Search for the cell housing the specified text and yield its (x, y) center coordinate. 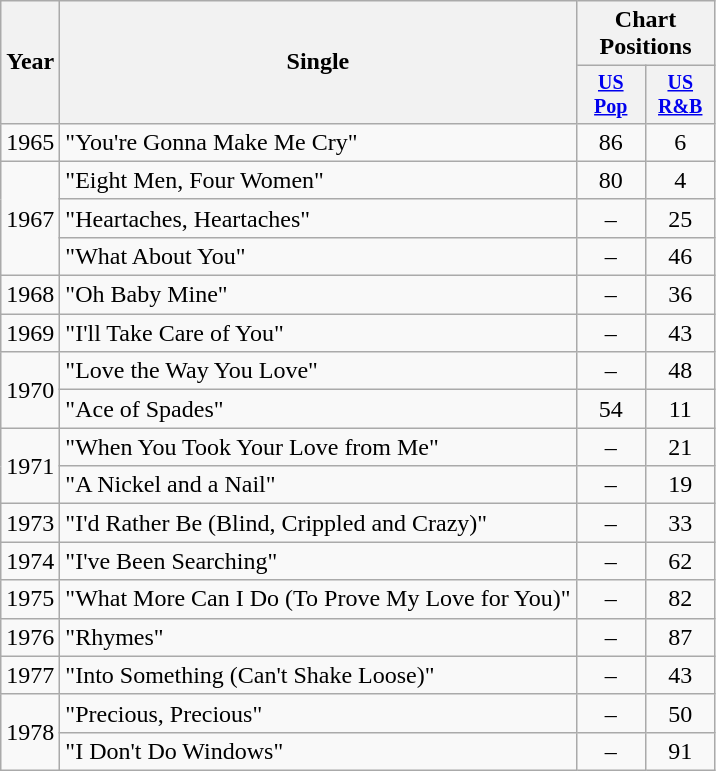
"You're Gonna Make Me Cry" (318, 142)
1969 (30, 333)
"What About You" (318, 256)
91 (680, 751)
Year (30, 62)
21 (680, 447)
1975 (30, 599)
4 (680, 180)
US Pop (610, 94)
1968 (30, 295)
Chart Positions (646, 34)
1974 (30, 561)
33 (680, 523)
46 (680, 256)
"I Don't Do Windows" (318, 751)
"Oh Baby Mine" (318, 295)
87 (680, 637)
50 (680, 713)
"Precious, Precious" (318, 713)
54 (610, 409)
"A Nickel and a Nail" (318, 485)
1971 (30, 466)
"Love the Way You Love" (318, 371)
"I've Been Searching" (318, 561)
Single (318, 62)
"Ace of Spades" (318, 409)
1967 (30, 218)
"Rhymes" (318, 637)
"Eight Men, Four Women" (318, 180)
"When You Took Your Love from Me" (318, 447)
1976 (30, 637)
1970 (30, 390)
80 (610, 180)
11 (680, 409)
62 (680, 561)
1978 (30, 732)
6 (680, 142)
25 (680, 218)
48 (680, 371)
USR&B (680, 94)
"What More Can I Do (To Prove My Love for You)" (318, 599)
1973 (30, 523)
"Heartaches, Heartaches" (318, 218)
36 (680, 295)
82 (680, 599)
"I'd Rather Be (Blind, Crippled and Crazy)" (318, 523)
1977 (30, 675)
"I'll Take Care of You" (318, 333)
86 (610, 142)
19 (680, 485)
1965 (30, 142)
"Into Something (Can't Shake Loose)" (318, 675)
